Provide the (X, Y) coordinate of the cell's center where the given text is located.  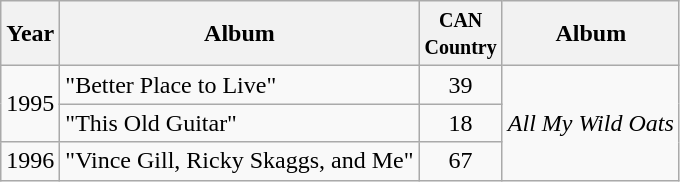
39 (460, 85)
1995 (30, 104)
Year (30, 34)
"This Old Guitar" (240, 123)
18 (460, 123)
"Vince Gill, Ricky Skaggs, and Me" (240, 161)
All My Wild Oats (590, 123)
CAN Country (460, 34)
1996 (30, 161)
"Better Place to Live" (240, 85)
67 (460, 161)
